Scan for the cell matching the given text and deliver its (x, y) coordinate at center. 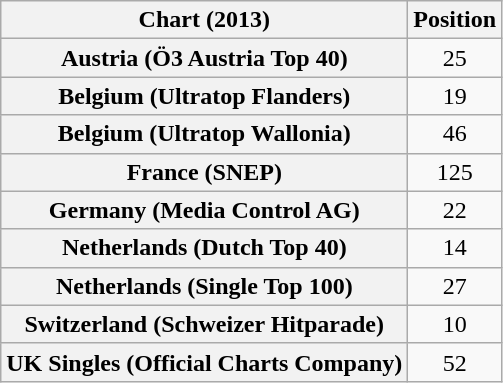
10 (455, 324)
125 (455, 172)
Netherlands (Single Top 100) (204, 286)
Chart (2013) (204, 20)
Austria (Ö3 Austria Top 40) (204, 58)
Germany (Media Control AG) (204, 210)
Belgium (Ultratop Flanders) (204, 96)
Position (455, 20)
27 (455, 286)
UK Singles (Official Charts Company) (204, 362)
Netherlands (Dutch Top 40) (204, 248)
52 (455, 362)
France (SNEP) (204, 172)
Switzerland (Schweizer Hitparade) (204, 324)
25 (455, 58)
46 (455, 134)
14 (455, 248)
22 (455, 210)
Belgium (Ultratop Wallonia) (204, 134)
19 (455, 96)
